Identify which cell holds the provided text, then report its (X, Y) central coordinate. 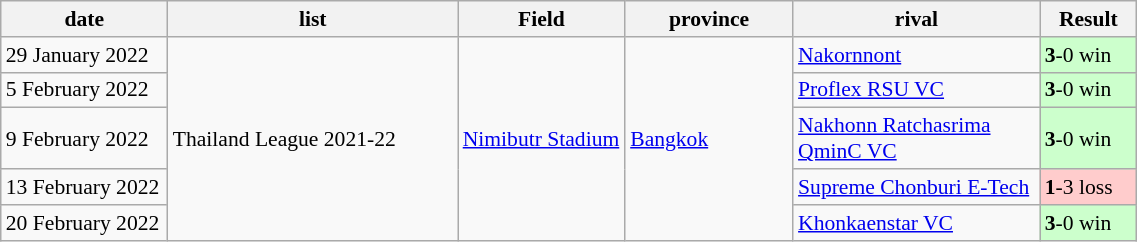
Proflex RSU VC (916, 90)
29 January 2022 (84, 55)
Field (542, 19)
5 February 2022 (84, 90)
list (313, 19)
date (84, 19)
province (709, 19)
Bangkok (709, 139)
Supreme Chonburi E-Tech (916, 187)
20 February 2022 (84, 223)
Thailand League 2021-22 (313, 139)
Nimibutr Stadium (542, 139)
9 February 2022 (84, 138)
Nakornnont (916, 55)
Result (1088, 19)
Khonkaenstar VC (916, 223)
1-3 loss (1088, 187)
Nakhonn Ratchasrima QminC VC (916, 138)
rival (916, 19)
13 February 2022 (84, 187)
